Capture the cell that displays the provided text and extract its (X, Y) central coordinate. 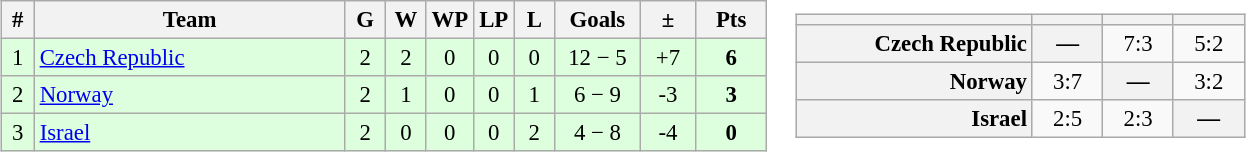
-3 (668, 95)
G (366, 20)
4 − 8 (598, 133)
LP (494, 20)
Goals (598, 20)
Pts (732, 20)
WP (450, 20)
Team (190, 20)
6 − 9 (598, 95)
7:3 (1138, 44)
L (534, 20)
6 (732, 58)
2:5 (1068, 119)
5:2 (1208, 44)
# (18, 20)
12 − 5 (598, 58)
W (406, 20)
+7 (668, 58)
2:3 (1138, 119)
3:2 (1208, 82)
± (668, 20)
3:7 (1068, 82)
-4 (668, 133)
